Determine the [X, Y] coordinate at the center of the cell enclosing the given text.  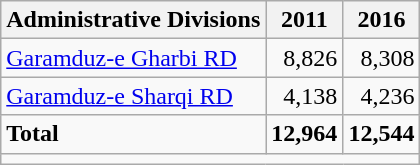
Administrative Divisions [134, 20]
2016 [382, 20]
Garamduz-e Sharqi RD [134, 96]
12,544 [382, 134]
8,308 [382, 58]
8,826 [304, 58]
4,138 [304, 96]
2011 [304, 20]
Total [134, 134]
4,236 [382, 96]
Garamduz-e Gharbi RD [134, 58]
12,964 [304, 134]
